Provide the (x, y) coordinate of the cell's center where the given text is located.  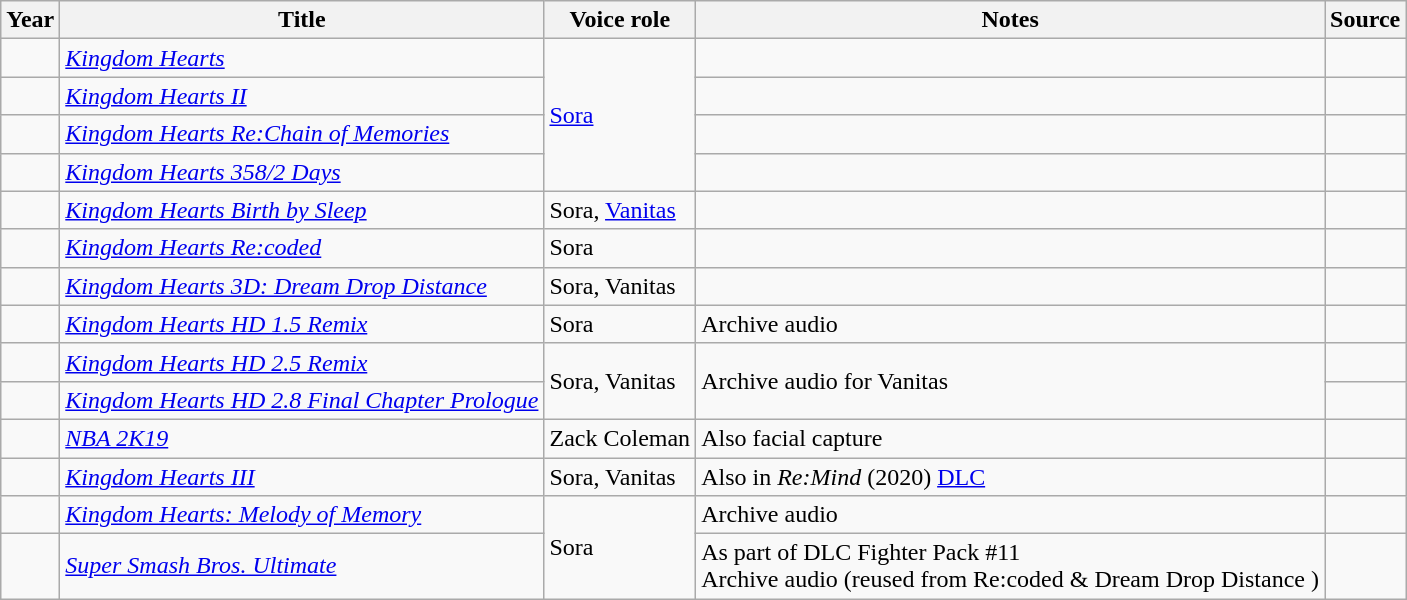
Kingdom Hearts Birth by Sleep (302, 210)
Kingdom Hearts Re:coded (302, 248)
As part of DLC Fighter Pack #11Archive audio (reused from Re:coded & Dream Drop Distance ) (1010, 566)
Voice role (620, 20)
Kingdom Hearts HD 2.8 Final Chapter Prologue (302, 400)
Super Smash Bros. Ultimate (302, 566)
Archive audio for Vanitas (1010, 381)
Source (1364, 20)
Year (30, 20)
Kingdom Hearts II (302, 96)
Notes (1010, 20)
Kingdom Hearts HD 1.5 Remix (302, 324)
NBA 2K19 (302, 438)
Kingdom Hearts 3D: Dream Drop Distance (302, 286)
Zack Coleman (620, 438)
Kingdom Hearts HD 2.5 Remix (302, 362)
Kingdom Hearts (302, 58)
Kingdom Hearts: Melody of Memory (302, 515)
Kingdom Hearts Re:Chain of Memories (302, 134)
Kingdom Hearts 358/2 Days (302, 172)
Also in Re:Mind (2020) DLC (1010, 477)
Also facial capture (1010, 438)
Title (302, 20)
Kingdom Hearts III (302, 477)
